For the text-containing cell, return its midpoint in [x, y] coordinate format. 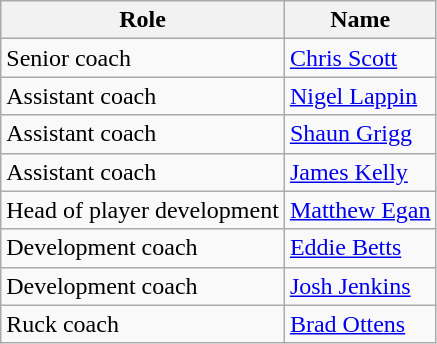
Chris Scott [360, 58]
James Kelly [360, 172]
Matthew Egan [360, 210]
Senior coach [143, 58]
Head of player development [143, 210]
Josh Jenkins [360, 286]
Nigel Lappin [360, 96]
Shaun Grigg [360, 134]
Role [143, 20]
Brad Ottens [360, 324]
Eddie Betts [360, 248]
Name [360, 20]
Ruck coach [143, 324]
